Detect which cell encompasses the target text, then output its [x, y] center coordinate. 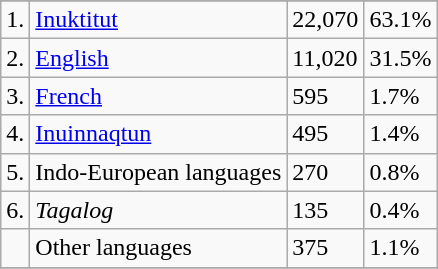
31.5% [400, 58]
2. [16, 58]
135 [326, 210]
English [158, 58]
5. [16, 172]
4. [16, 134]
Inuktitut [158, 20]
11,020 [326, 58]
3. [16, 96]
Indo-European languages [158, 172]
6. [16, 210]
1.7% [400, 96]
270 [326, 172]
French [158, 96]
0.8% [400, 172]
375 [326, 248]
22,070 [326, 20]
Other languages [158, 248]
495 [326, 134]
1.4% [400, 134]
1. [16, 20]
1.1% [400, 248]
Tagalog [158, 210]
63.1% [400, 20]
Inuinnaqtun [158, 134]
0.4% [400, 210]
595 [326, 96]
